Detect which cell encompasses the target text, then output its [x, y] center coordinate. 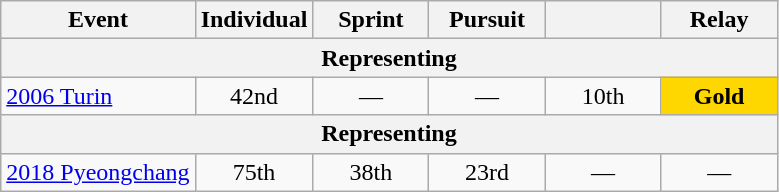
Individual [254, 20]
75th [254, 172]
2018 Pyeongchang [98, 172]
Pursuit [487, 20]
10th [603, 96]
38th [371, 172]
42nd [254, 96]
Gold [719, 96]
2006 Turin [98, 96]
Sprint [371, 20]
Event [98, 20]
23rd [487, 172]
Relay [719, 20]
